Pinpoint the cell where the given text exists, returning its (x, y) midpoint coordinate. 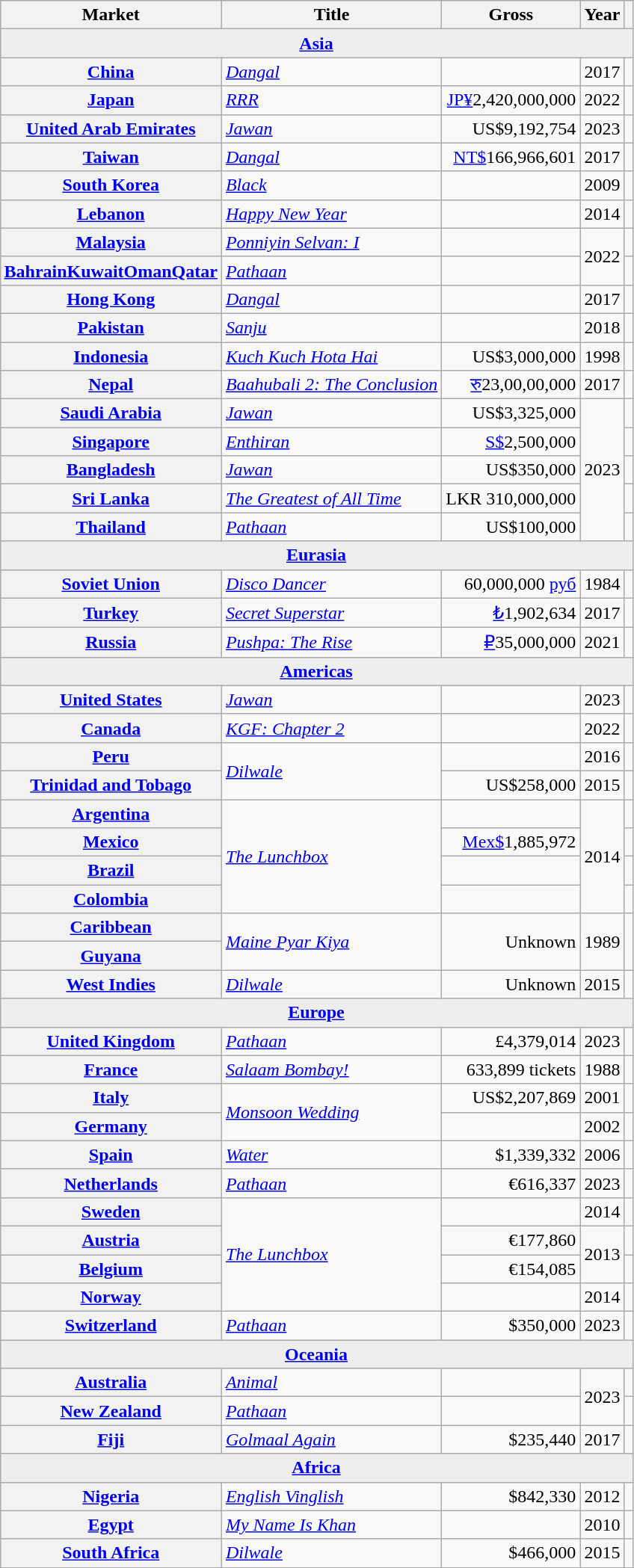
Fiji (111, 1439)
Peru (111, 756)
2021 (603, 643)
Singapore (111, 442)
Enthiran (331, 442)
Eurasia (316, 555)
1998 (603, 356)
LKR 310,000,000 (511, 499)
Sri Lanka (111, 499)
Austria (111, 1240)
Kuch Kuch Hota Hai (331, 356)
Taiwan (111, 157)
English Vinglish (331, 1496)
₺1,902,634 (511, 613)
Mex$1,885,972 (511, 842)
Thailand (111, 527)
633,899 tickets (511, 1069)
Sweden (111, 1212)
US$350,000 (511, 470)
S$2,500,000 (511, 442)
Norway (111, 1297)
Guyana (111, 956)
Russia (111, 643)
US$258,000 (511, 785)
RRR (331, 100)
Nepal (111, 385)
2012 (603, 1496)
Mexico (111, 842)
Spain (111, 1155)
Turkey (111, 613)
60,000,000 руб (511, 584)
US$3,325,000 (511, 413)
Pakistan (111, 327)
US$9,192,754 (511, 129)
China (111, 72)
Saudi Arabia (111, 413)
2002 (603, 1126)
Gross (511, 15)
West Indies (111, 984)
France (111, 1069)
Hong Kong (111, 299)
Black (331, 185)
Pushpa: The Rise (331, 643)
Belgium (111, 1268)
US$2,207,869 (511, 1098)
$842,330 (511, 1496)
Caribbean (111, 927)
Sanju (331, 327)
Argentina (111, 814)
Golmaal Again (331, 1439)
Animal (331, 1383)
Egypt (111, 1525)
Italy (111, 1098)
NT$166,966,601 (511, 157)
BahrainKuwaitOmanQatar (111, 271)
Germany (111, 1126)
Salaam Bombay! (331, 1069)
Title (331, 15)
Nigeria (111, 1496)
$235,440 (511, 1439)
Monsoon Wedding (331, 1112)
Americas (316, 671)
रु23,00,00,000 (511, 385)
KGF: Chapter 2 (331, 728)
1989 (603, 942)
2001 (603, 1098)
2018 (603, 327)
Switzerland (111, 1326)
2009 (603, 185)
JP¥2,420,000,000 (511, 100)
$350,000 (511, 1326)
Brazil (111, 871)
Baahubali 2: The Conclusion (331, 385)
Netherlands (111, 1183)
Oceania (316, 1354)
₽35,000,000 (511, 643)
Bangladesh (111, 470)
Trinidad and Tobago (111, 785)
1984 (603, 584)
United Arab Emirates (111, 129)
Asia (316, 43)
Maine Pyar Kiya (331, 942)
2010 (603, 1525)
Australia (111, 1383)
Market (111, 15)
€177,860 (511, 1240)
Canada (111, 728)
US$3,000,000 (511, 356)
Lebanon (111, 214)
€154,085 (511, 1268)
The Greatest of All Time (331, 499)
Water (331, 1155)
Japan (111, 100)
US$100,000 (511, 527)
United Kingdom (111, 1041)
New Zealand (111, 1411)
€616,337 (511, 1183)
1988 (603, 1069)
$1,339,332 (511, 1155)
£4,379,014 (511, 1041)
Indonesia (111, 356)
Africa (316, 1468)
South Korea (111, 185)
United States (111, 700)
South Africa (111, 1553)
Happy New Year (331, 214)
$466,000 (511, 1553)
2016 (603, 756)
2013 (603, 1254)
Malaysia (111, 242)
My Name Is Khan (331, 1525)
Disco Dancer (331, 584)
Europe (316, 1013)
Year (603, 15)
Ponniyin Selvan: I (331, 242)
Soviet Union (111, 584)
Secret Superstar (331, 613)
2006 (603, 1155)
Colombia (111, 899)
